Identify which cell holds the provided text, then report its (x, y) central coordinate. 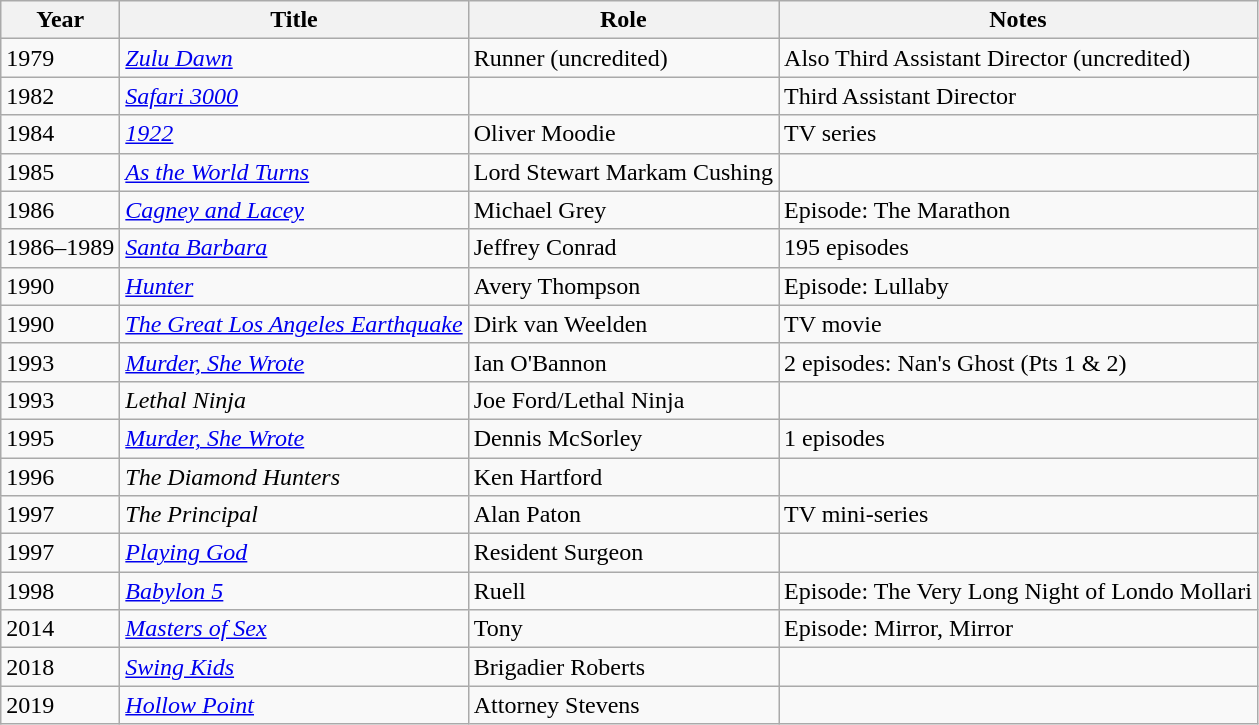
2 episodes: Nan's Ghost (Pts 1 & 2) (1018, 362)
Swing Kids (294, 667)
Zulu Dawn (294, 58)
Runner (uncredited) (623, 58)
Brigadier Roberts (623, 667)
Masters of Sex (294, 629)
TV mini-series (1018, 515)
Ian O'Bannon (623, 362)
Babylon 5 (294, 591)
As the World Turns (294, 172)
Role (623, 20)
1998 (60, 591)
Oliver Moodie (623, 134)
195 episodes (1018, 248)
2019 (60, 705)
Playing God (294, 553)
1995 (60, 438)
Alan Paton (623, 515)
Michael Grey (623, 210)
Lord Stewart Markam Cushing (623, 172)
1986–1989 (60, 248)
Episode: The Marathon (1018, 210)
Ken Hartford (623, 477)
Dirk van Weelden (623, 324)
Avery Thompson (623, 286)
Episode: The Very Long Night of Londo Mollari (1018, 591)
Episode: Lullaby (1018, 286)
Attorney Stevens (623, 705)
1986 (60, 210)
Third Assistant Director (1018, 96)
Dennis McSorley (623, 438)
TV movie (1018, 324)
2018 (60, 667)
Episode: Mirror, Mirror (1018, 629)
The Principal (294, 515)
Year (60, 20)
2014 (60, 629)
Title (294, 20)
The Diamond Hunters (294, 477)
Also Third Assistant Director (uncredited) (1018, 58)
The Great Los Angeles Earthquake (294, 324)
Ruell (623, 591)
1982 (60, 96)
1922 (294, 134)
Tony (623, 629)
Jeffrey Conrad (623, 248)
Notes (1018, 20)
Santa Barbara (294, 248)
TV series (1018, 134)
Resident Surgeon (623, 553)
1996 (60, 477)
1985 (60, 172)
1 episodes (1018, 438)
Hollow Point (294, 705)
1979 (60, 58)
Safari 3000 (294, 96)
Joe Ford/Lethal Ninja (623, 400)
1984 (60, 134)
Hunter (294, 286)
Cagney and Lacey (294, 210)
Lethal Ninja (294, 400)
